Extract the [x, y] coordinate from the center of the cell holding the provided text.  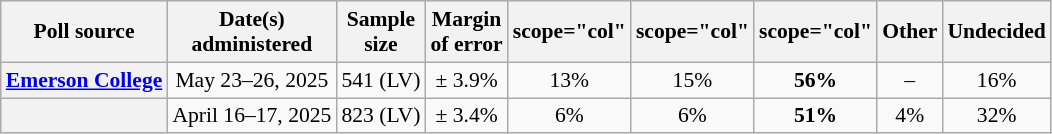
April 16–17, 2025 [252, 116]
Emerson College [84, 80]
541 (LV) [380, 80]
Poll source [84, 32]
823 (LV) [380, 116]
13% [570, 80]
Other [910, 32]
± 3.9% [466, 80]
May 23–26, 2025 [252, 80]
Undecided [996, 32]
Marginof error [466, 32]
16% [996, 80]
32% [996, 116]
Samplesize [380, 32]
– [910, 80]
15% [692, 80]
56% [816, 80]
51% [816, 116]
Date(s)administered [252, 32]
± 3.4% [466, 116]
4% [910, 116]
